Return (X, Y) of the center of cell containing provided text 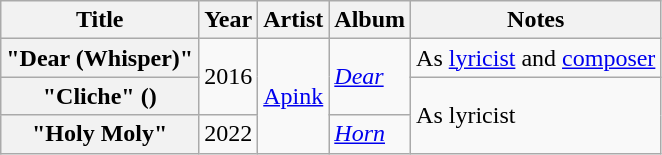
Year (228, 20)
"Holy Moly" (100, 134)
Apink (294, 96)
As lyricist and composer (536, 58)
Artist (294, 20)
Horn (370, 134)
Dear (370, 77)
2022 (228, 134)
Notes (536, 20)
Title (100, 20)
Album (370, 20)
"Cliche" () (100, 96)
"Dear (Whisper)" (100, 58)
As lyricist (536, 115)
2016 (228, 77)
